Scan for the cell matching the given text and deliver its [X, Y] coordinate at center. 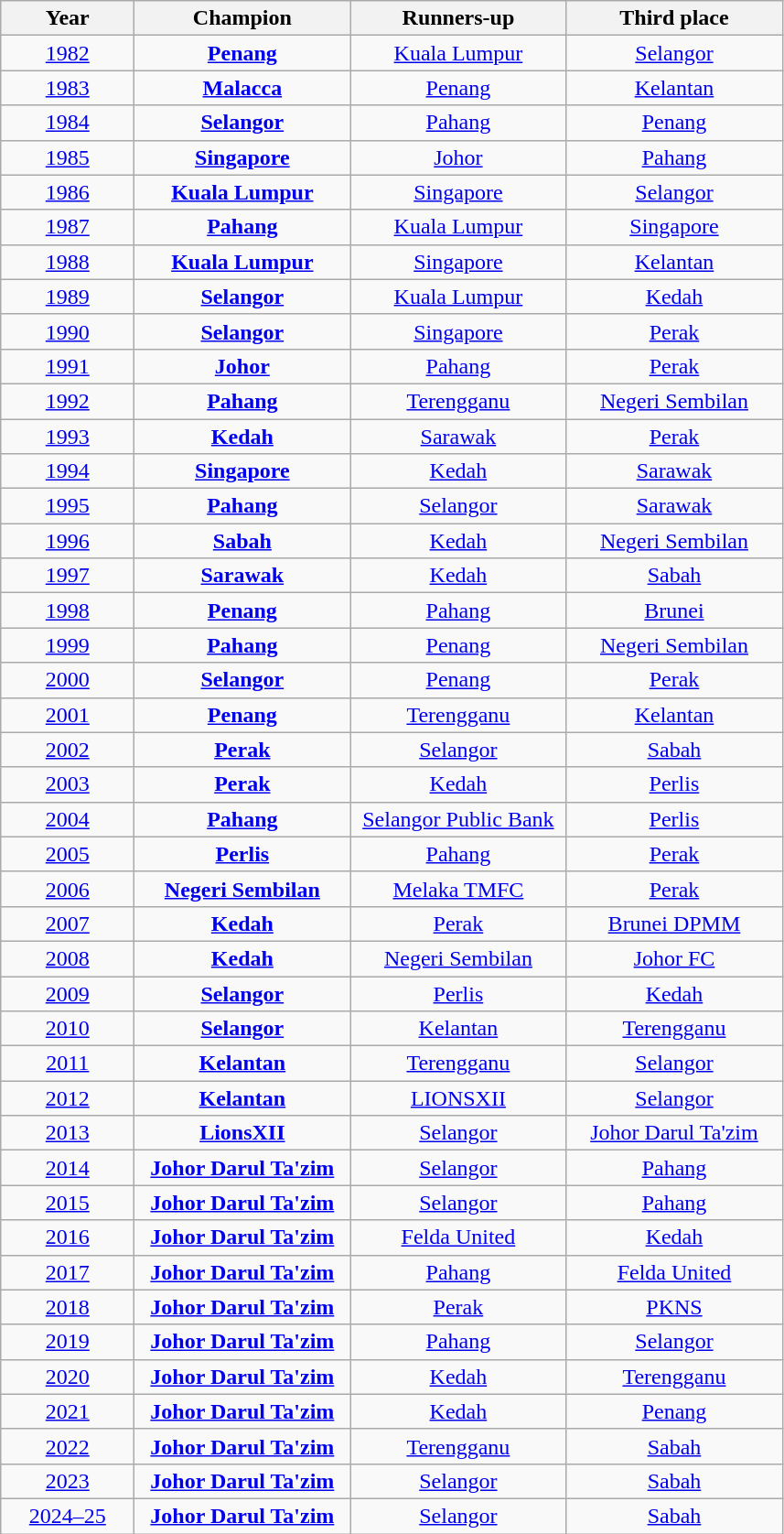
Johor FC [674, 958]
1984 [68, 123]
2003 [68, 784]
LIONSXII [458, 1098]
1982 [68, 53]
2013 [68, 1133]
1992 [68, 401]
1994 [68, 471]
1999 [68, 645]
2019 [68, 1342]
Selangor Public Bank [458, 819]
2008 [68, 958]
1995 [68, 506]
1997 [68, 576]
2011 [68, 1064]
2023 [68, 1481]
2012 [68, 1098]
2020 [68, 1377]
2009 [68, 993]
2006 [68, 889]
1987 [68, 227]
2001 [68, 715]
Runners-up [458, 18]
1990 [68, 331]
1986 [68, 192]
1993 [68, 437]
1998 [68, 610]
2000 [68, 680]
2010 [68, 1029]
Malacca [242, 88]
1991 [68, 366]
2022 [68, 1446]
2021 [68, 1411]
2007 [68, 924]
2004 [68, 819]
2024–25 [68, 1516]
LionsXII [242, 1133]
2015 [68, 1203]
Third place [674, 18]
1988 [68, 262]
2018 [68, 1307]
1989 [68, 297]
1985 [68, 157]
2016 [68, 1237]
Melaka TMFC [458, 889]
2014 [68, 1168]
Brunei DPMM [674, 924]
Champion [242, 18]
1983 [68, 88]
2002 [68, 750]
2005 [68, 854]
1996 [68, 541]
PKNS [674, 1307]
2017 [68, 1272]
Brunei [674, 610]
Year [68, 18]
